For the text-containing cell, return its midpoint in [x, y] coordinate format. 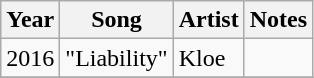
Year [30, 20]
Artist [208, 20]
2016 [30, 58]
"Liability" [116, 58]
Notes [278, 20]
Song [116, 20]
Kloe [208, 58]
